Return the (X, Y) coordinate for the center point of the cell that contains the specified text.  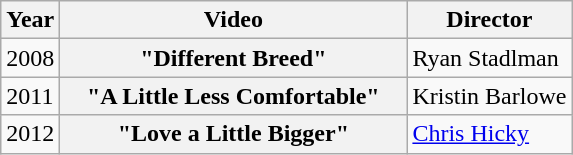
Year (30, 20)
2011 (30, 96)
"Different Breed" (234, 58)
2012 (30, 134)
"Love a Little Bigger" (234, 134)
Ryan Stadlman (490, 58)
"A Little Less Comfortable" (234, 96)
Director (490, 20)
2008 (30, 58)
Video (234, 20)
Kristin Barlowe (490, 96)
Chris Hicky (490, 134)
